Pinpoint the cell where the given text exists, returning its (x, y) midpoint coordinate. 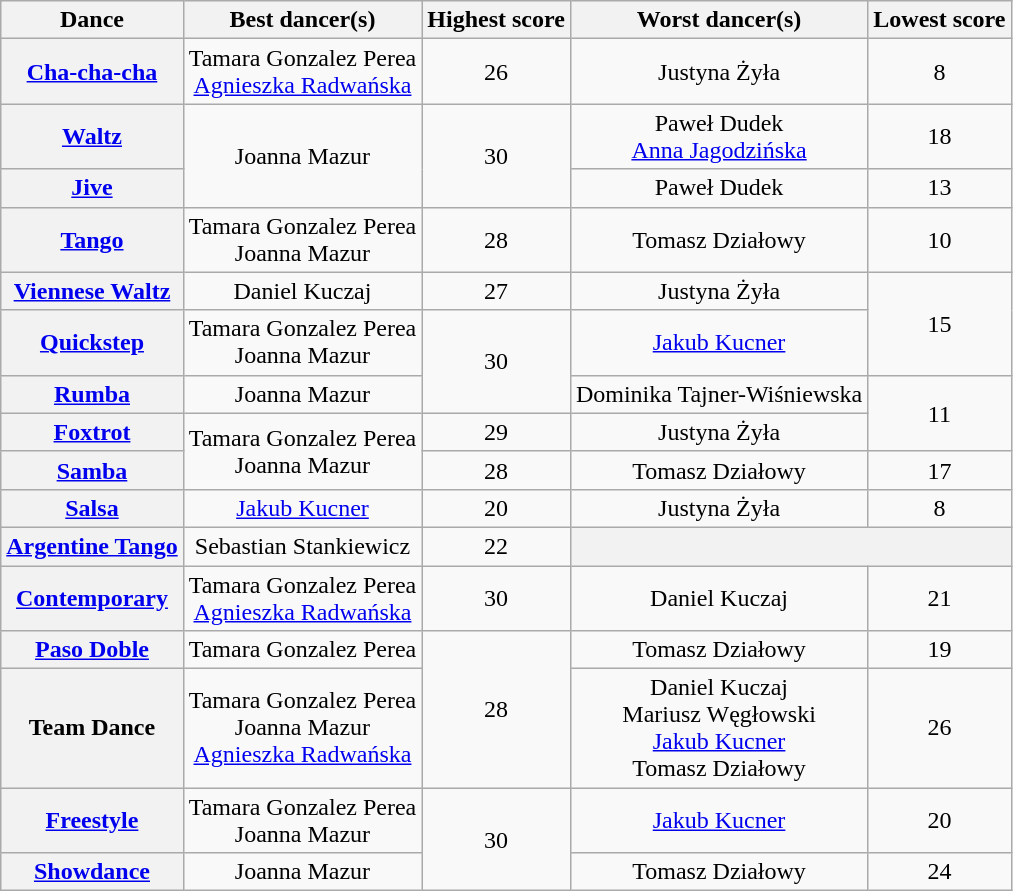
Paso Doble (92, 650)
Samba (92, 470)
17 (940, 470)
Tamara Gonzalez Perea (302, 650)
27 (496, 291)
Foxtrot (92, 432)
Tamara Gonzalez PereaJoanna MazurAgnieszka Radwańska (302, 728)
Team Dance (92, 728)
11 (940, 413)
13 (940, 188)
18 (940, 136)
Paweł DudekAnna Jagodzińska (718, 136)
Lowest score (940, 20)
Contemporary (92, 598)
Quickstep (92, 342)
10 (940, 240)
Rumba (92, 394)
Highest score (496, 20)
24 (940, 872)
Dance (92, 20)
29 (496, 432)
Tango (92, 240)
Daniel KuczajMariusz WęgłowskiJakub KucnerTomasz Działowy (718, 728)
Cha-cha-cha (92, 72)
Dominika Tajner-Wiśniewska (718, 394)
Salsa (92, 508)
Sebastian Stankiewicz (302, 546)
Argentine Tango (92, 546)
21 (940, 598)
22 (496, 546)
Paweł Dudek (718, 188)
Freestyle (92, 820)
15 (940, 324)
Waltz (92, 136)
Jive (92, 188)
19 (940, 650)
Worst dancer(s) (718, 20)
Best dancer(s) (302, 20)
Viennese Waltz (92, 291)
Showdance (92, 872)
